Capture the cell that displays the provided text and extract its [X, Y] central coordinate. 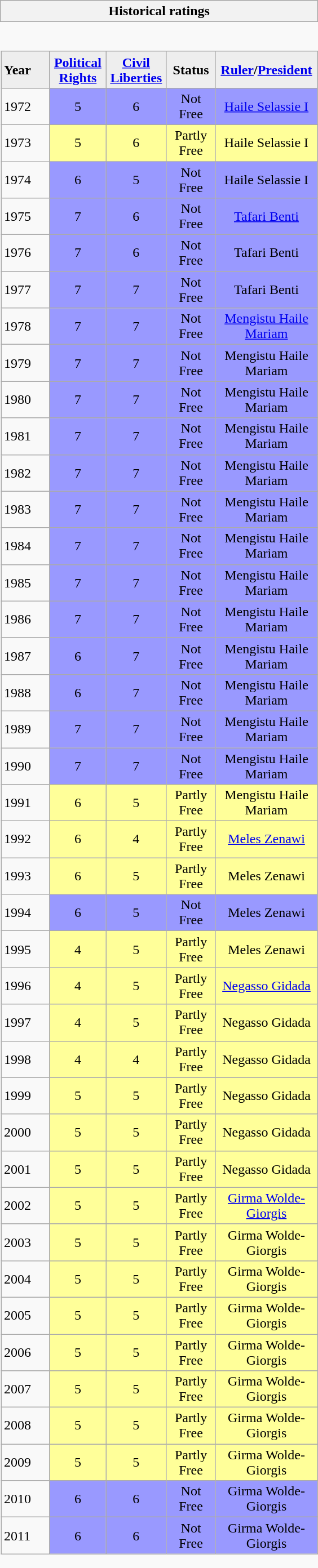
1991 [26, 803]
2002 [26, 1205]
1988 [26, 693]
Civil Liberties [136, 70]
1995 [26, 950]
2007 [26, 1389]
1993 [26, 876]
1983 [26, 509]
1986 [26, 620]
1978 [26, 327]
2004 [26, 1279]
2011 [26, 1535]
1980 [26, 400]
1984 [26, 546]
2010 [26, 1499]
1992 [26, 839]
1981 [26, 436]
1994 [26, 912]
1974 [26, 179]
1989 [26, 729]
2006 [26, 1352]
2003 [26, 1242]
1996 [26, 986]
1990 [26, 766]
Status [191, 70]
2005 [26, 1316]
Ruler/President [266, 70]
1985 [26, 582]
Political Rights [78, 70]
1972 [26, 106]
1977 [26, 289]
1975 [26, 216]
2008 [26, 1426]
2001 [26, 1169]
1976 [26, 253]
2009 [26, 1462]
Year [26, 70]
1999 [26, 1096]
1979 [26, 363]
1982 [26, 473]
Historical ratings [159, 11]
1973 [26, 143]
1987 [26, 656]
2000 [26, 1132]
1998 [26, 1059]
1997 [26, 1023]
